For the text-containing cell, return its midpoint in (x, y) coordinate format. 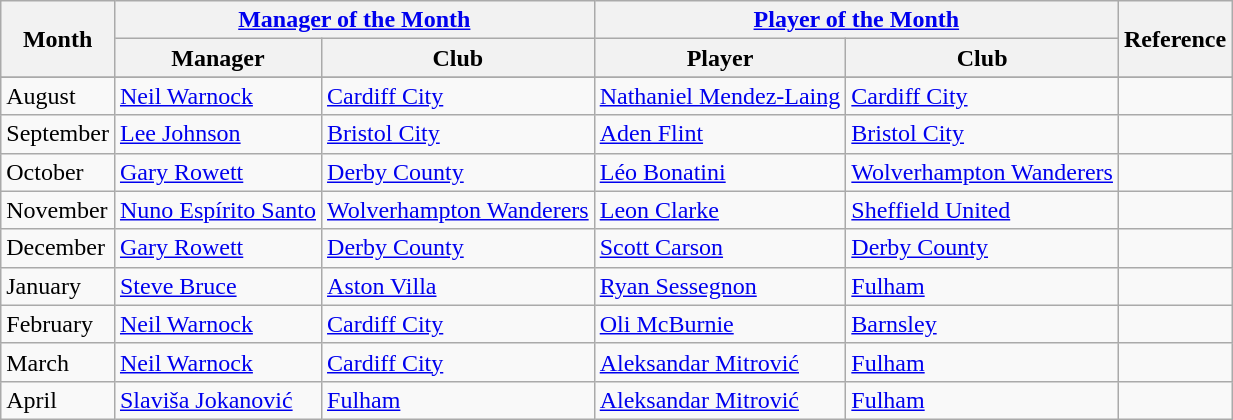
Sheffield United (982, 210)
Slaviša Jokanović (218, 400)
Leon Clarke (720, 210)
August (58, 96)
April (58, 400)
Aden Flint (720, 134)
Lee Johnson (218, 134)
Steve Bruce (218, 286)
Oli McBurnie (720, 324)
Aston Villa (458, 286)
Ryan Sessegnon (720, 286)
November (58, 210)
January (58, 286)
March (58, 362)
Nathaniel Mendez-Laing (720, 96)
February (58, 324)
December (58, 248)
Manager (218, 58)
October (58, 172)
Nuno Espírito Santo (218, 210)
Barnsley (982, 324)
Player of the Month (856, 20)
Manager of the Month (354, 20)
Month (58, 39)
Léo Bonatini (720, 172)
Player (720, 58)
Reference (1174, 39)
September (58, 134)
Scott Carson (720, 248)
